For the text-containing cell, return its midpoint in (X, Y) coordinate format. 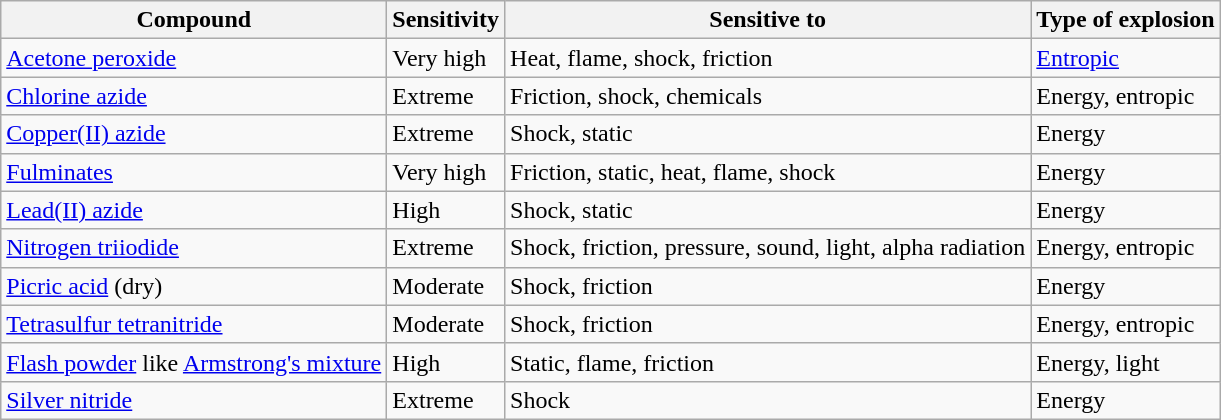
Lead(II) azide (194, 210)
Static, flame, friction (768, 362)
Sensitivity (446, 20)
Nitrogen triiodide (194, 248)
Tetrasulfur tetranitride (194, 324)
Fulminates (194, 172)
Entropic (1126, 58)
Sensitive to (768, 20)
Picric acid (dry) (194, 286)
Copper(II) azide (194, 134)
Chlorine azide (194, 96)
Silver nitride (194, 400)
Shock, friction, pressure, sound, light, alpha radiation (768, 248)
Heat, flame, shock, friction (768, 58)
Shock (768, 400)
Compound (194, 20)
Energy, light (1126, 362)
Type of explosion (1126, 20)
Friction, static, heat, flame, shock (768, 172)
Flash powder like Armstrong's mixture (194, 362)
Acetone peroxide (194, 58)
Friction, shock, chemicals (768, 96)
